Search for the cell housing the specified text and yield its (X, Y) center coordinate. 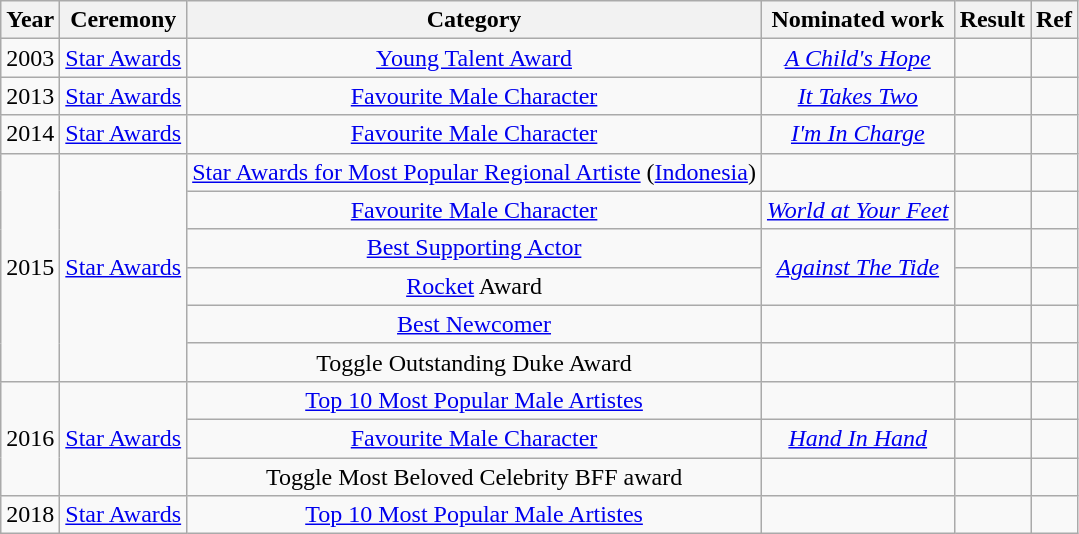
Toggle Most Beloved Celebrity BFF award (474, 477)
World at Your Feet (858, 210)
Best Supporting Actor (474, 248)
I'm In Charge (858, 134)
Rocket Award (474, 286)
Ref (1054, 20)
Against The Tide (858, 267)
Ceremony (124, 20)
Best Newcomer (474, 324)
Young Talent Award (474, 58)
Result (992, 20)
2016 (30, 438)
Category (474, 20)
It Takes Two (858, 96)
Nominated work (858, 20)
2014 (30, 134)
2015 (30, 267)
2018 (30, 515)
A Child's Hope (858, 58)
Star Awards for Most Popular Regional Artiste (Indonesia) (474, 172)
Toggle Outstanding Duke Award (474, 362)
Hand In Hand (858, 438)
Year (30, 20)
2013 (30, 96)
2003 (30, 58)
